Return [x, y] of the center of cell containing provided text 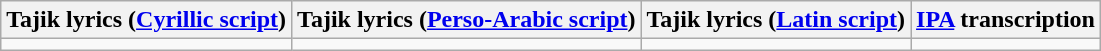
Tajik lyrics (Latin script) [776, 20]
IPA transcription [1006, 20]
Tajik lyrics (Cyrillic script) [146, 20]
Tajik lyrics (Perso-Arabic script) [466, 20]
